Detect which cell encompasses the target text, then output its (X, Y) center coordinate. 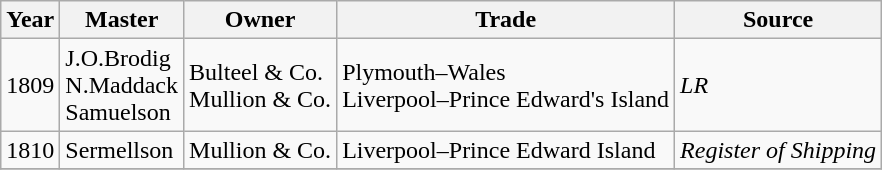
Master (122, 20)
LR (778, 85)
Owner (260, 20)
1810 (30, 150)
J.O.BrodigN.MaddackSamuelson (122, 85)
Sermellson (122, 150)
Register of Shipping (778, 150)
Liverpool–Prince Edward Island (506, 150)
1809 (30, 85)
Trade (506, 20)
Year (30, 20)
Bulteel & Co.Mullion & Co. (260, 85)
Plymouth–WalesLiverpool–Prince Edward's Island (506, 85)
Source (778, 20)
Mullion & Co. (260, 150)
